Return [x, y] of the center of cell containing provided text 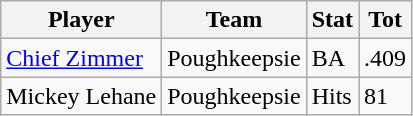
Team [234, 20]
Chief Zimmer [82, 58]
Player [82, 20]
81 [386, 96]
.409 [386, 58]
BA [332, 58]
Stat [332, 20]
Hits [332, 96]
Tot [386, 20]
Mickey Lehane [82, 96]
